Search for the cell housing the specified text and yield its (X, Y) center coordinate. 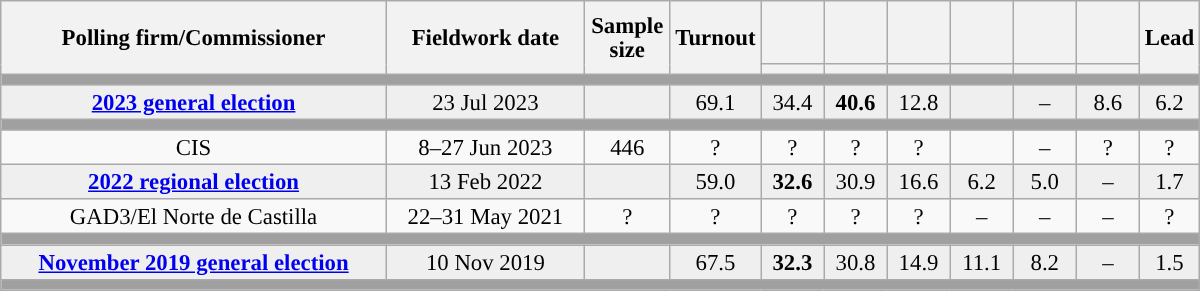
34.4 (792, 102)
CIS (194, 148)
30.9 (856, 182)
5.0 (1044, 182)
67.5 (716, 262)
Sample size (627, 38)
1.5 (1169, 262)
GAD3/El Norte de Castilla (194, 218)
November 2019 general election (194, 262)
69.1 (716, 102)
2023 general election (194, 102)
23 Jul 2023 (485, 102)
13 Feb 2022 (485, 182)
1.7 (1169, 182)
2022 regional election (194, 182)
16.6 (918, 182)
59.0 (716, 182)
Polling firm/Commissioner (194, 38)
8.6 (1108, 102)
14.9 (918, 262)
30.8 (856, 262)
32.6 (792, 182)
446 (627, 148)
Lead (1169, 38)
8–27 Jun 2023 (485, 148)
40.6 (856, 102)
22–31 May 2021 (485, 218)
8.2 (1044, 262)
11.1 (982, 262)
12.8 (918, 102)
10 Nov 2019 (485, 262)
32.3 (792, 262)
Turnout (716, 38)
Fieldwork date (485, 38)
